Capture the cell that displays the provided text and extract its (x, y) central coordinate. 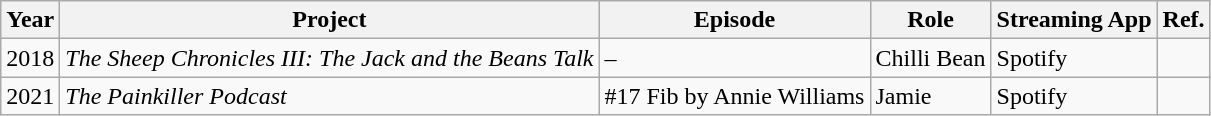
Jamie (930, 96)
The Sheep Chronicles III: The Jack and the Beans Talk (330, 58)
Streaming App (1074, 20)
Year (30, 20)
The Painkiller Podcast (330, 96)
#17 Fib by Annie Williams (734, 96)
Chilli Bean (930, 58)
2021 (30, 96)
2018 (30, 58)
Episode (734, 20)
– (734, 58)
Role (930, 20)
Ref. (1184, 20)
Project (330, 20)
